Capture the cell that displays the provided text and extract its (X, Y) central coordinate. 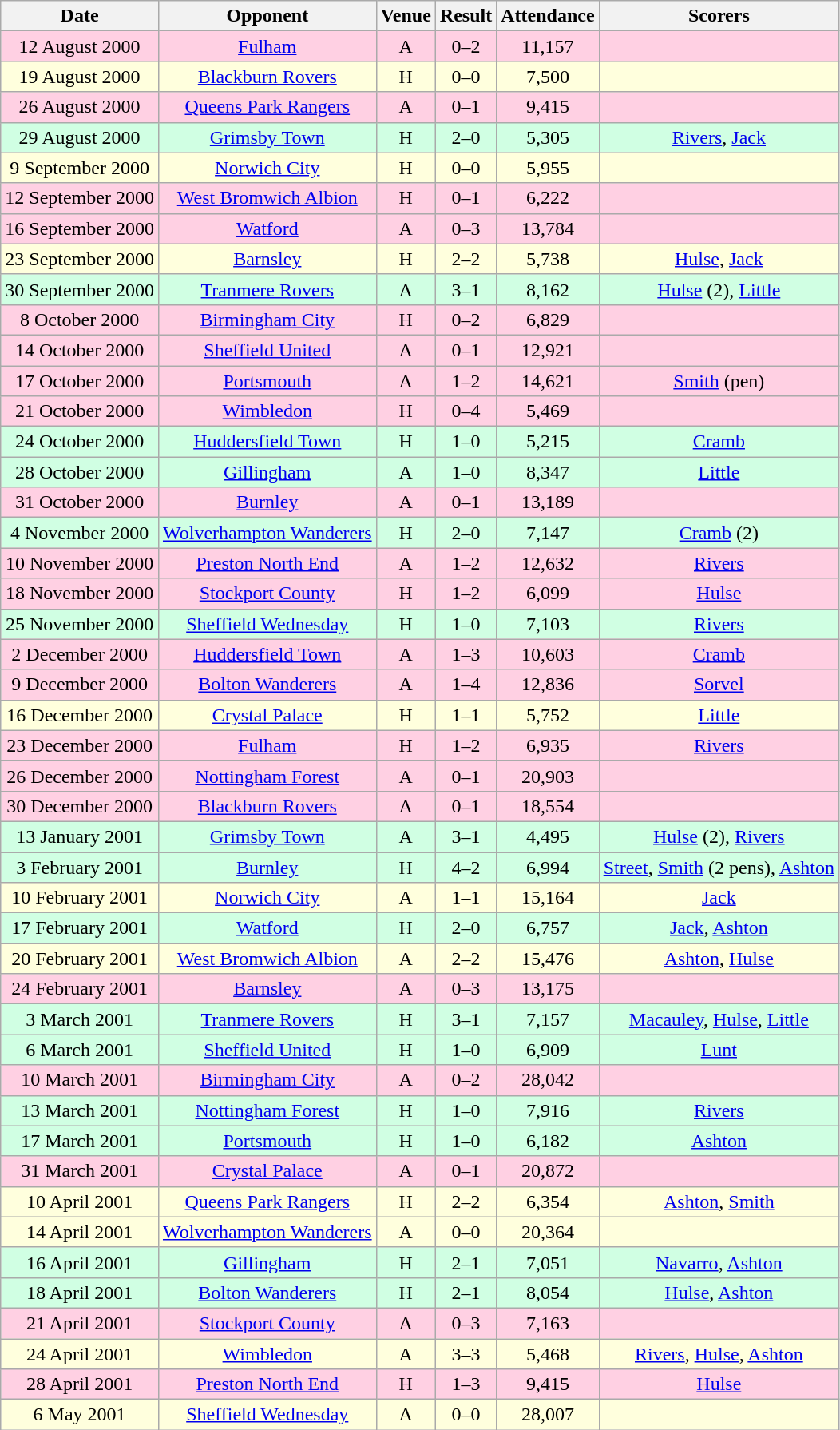
30 September 2000 (80, 289)
31 October 2000 (80, 502)
8,054 (548, 1293)
Navarro, Ashton (719, 1262)
13,784 (548, 228)
12,632 (548, 563)
Ashton, Hulse (719, 959)
29 August 2000 (80, 137)
9 December 2000 (80, 685)
26 August 2000 (80, 107)
13,189 (548, 502)
Jack (719, 898)
Opponent (267, 16)
5,955 (548, 168)
24 October 2000 (80, 442)
Ashton (719, 1141)
15,476 (548, 959)
6,222 (548, 198)
10 March 2001 (80, 1080)
12,836 (548, 685)
20,872 (548, 1171)
12,921 (548, 350)
Scorers (719, 16)
5,468 (548, 1354)
24 February 2001 (80, 989)
20,364 (548, 1232)
30 December 2000 (80, 806)
7,916 (548, 1110)
14,621 (548, 381)
7,147 (548, 533)
21 October 2000 (80, 411)
13,175 (548, 989)
16 September 2000 (80, 228)
12 September 2000 (80, 198)
23 December 2000 (80, 745)
14 April 2001 (80, 1232)
15,164 (548, 898)
31 March 2001 (80, 1171)
13 March 2001 (80, 1110)
7,103 (548, 624)
Street, Smith (2 pens), Ashton (719, 867)
Hulse (2), Rivers (719, 836)
12 August 2000 (80, 46)
9 September 2000 (80, 168)
26 December 2000 (80, 776)
4 November 2000 (80, 533)
6 March 2001 (80, 1050)
6,099 (548, 594)
3 February 2001 (80, 867)
6,182 (548, 1141)
Rivers, Jack (719, 137)
Macauley, Hulse, Little (719, 1019)
19 August 2000 (80, 77)
20 February 2001 (80, 959)
7,500 (548, 77)
7,163 (548, 1323)
Venue (406, 16)
28,042 (548, 1080)
17 March 2001 (80, 1141)
Cramb (2) (719, 533)
0–4 (466, 411)
10 April 2001 (80, 1202)
8 October 2000 (80, 320)
3 March 2001 (80, 1019)
28,007 (548, 1415)
10 November 2000 (80, 563)
28 April 2001 (80, 1384)
16 December 2000 (80, 715)
18 November 2000 (80, 594)
5,738 (548, 259)
5,215 (548, 442)
Attendance (548, 16)
6,909 (548, 1050)
13 January 2001 (80, 836)
18,554 (548, 806)
2 December 2000 (80, 654)
5,469 (548, 411)
6,935 (548, 745)
Lunt (719, 1050)
6,829 (548, 320)
21 April 2001 (80, 1323)
6,757 (548, 928)
Ashton, Smith (719, 1202)
Date (80, 16)
5,305 (548, 137)
28 October 2000 (80, 472)
11,157 (548, 46)
16 April 2001 (80, 1262)
Rivers, Hulse, Ashton (719, 1354)
3–3 (466, 1354)
23 September 2000 (80, 259)
8,162 (548, 289)
4,495 (548, 836)
6,354 (548, 1202)
Hulse (2), Little (719, 289)
5,752 (548, 715)
14 October 2000 (80, 350)
7,051 (548, 1262)
20,903 (548, 776)
7,157 (548, 1019)
24 April 2001 (80, 1354)
17 October 2000 (80, 381)
Jack, Ashton (719, 928)
8,347 (548, 472)
Sorvel (719, 685)
1–4 (466, 685)
Smith (pen) (719, 381)
6 May 2001 (80, 1415)
6,994 (548, 867)
Result (466, 16)
Hulse, Ashton (719, 1293)
10,603 (548, 654)
17 February 2001 (80, 928)
Hulse, Jack (719, 259)
10 February 2001 (80, 898)
25 November 2000 (80, 624)
4–2 (466, 867)
18 April 2001 (80, 1293)
